Find where the given text appears and provide that cell's center as (X, Y) coordinate. 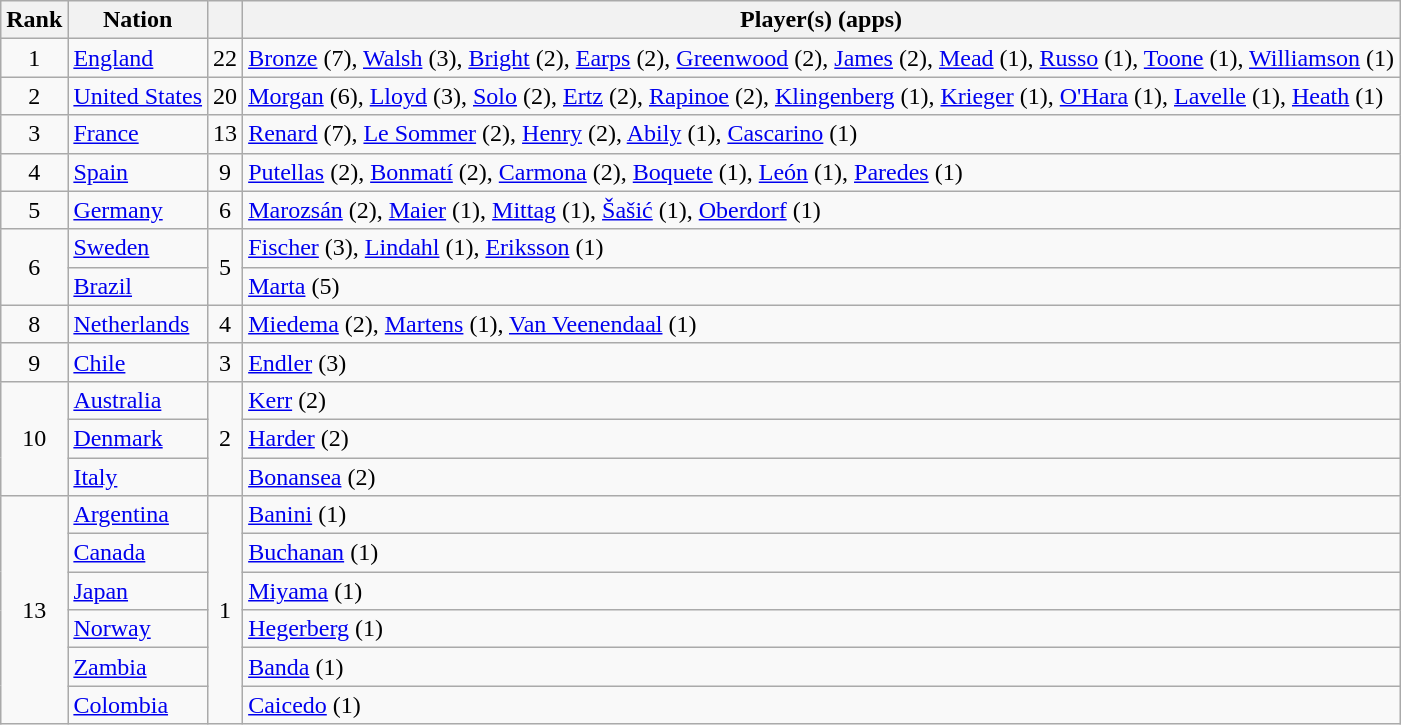
Kerr (2) (822, 400)
10 (34, 438)
Spain (138, 172)
Hegerberg (1) (822, 629)
Australia (138, 400)
Germany (138, 210)
Canada (138, 553)
Banini (1) (822, 515)
Endler (3) (822, 362)
Buchanan (1) (822, 553)
Morgan (6), Lloyd (3), Solo (2), Ertz (2), Rapinoe (2), Klingenberg (1), Krieger (1), O'Hara (1), Lavelle (1), Heath (1) (822, 96)
Bronze (7), Walsh (3), Bright (2), Earps (2), Greenwood (2), James (2), Mead (1), Russo (1), Toone (1), Williamson (1) (822, 58)
Harder (2) (822, 438)
22 (226, 58)
United States (138, 96)
20 (226, 96)
Miedema (2), Martens (1), Van Veenendaal (1) (822, 324)
Denmark (138, 438)
Player(s) (apps) (822, 20)
Netherlands (138, 324)
Marozsán (2), Maier (1), Mittag (1), Šašić (1), Oberdorf (1) (822, 210)
France (138, 134)
Marta (5) (822, 286)
Zambia (138, 667)
Argentina (138, 515)
Norway (138, 629)
Sweden (138, 248)
Rank (34, 20)
Brazil (138, 286)
8 (34, 324)
Japan (138, 591)
Fischer (3), Lindahl (1), Eriksson (1) (822, 248)
Caicedo (1) (822, 705)
England (138, 58)
Putellas (2), Bonmatí (2), Carmona (2), Boquete (1), León (1), Paredes (1) (822, 172)
Colombia (138, 705)
Renard (7), Le Sommer (2), Henry (2), Abily (1), Cascarino (1) (822, 134)
Italy (138, 477)
Bonansea (2) (822, 477)
Chile (138, 362)
Miyama (1) (822, 591)
Nation (138, 20)
Banda (1) (822, 667)
